Detect which cell encompasses the target text, then output its [X, Y] center coordinate. 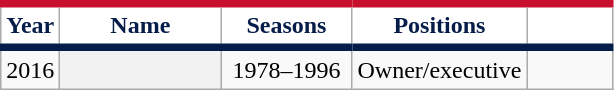
Seasons [286, 26]
Positions [440, 26]
Year [30, 26]
Name [140, 26]
1978–1996 [286, 68]
Owner/executive [440, 68]
2016 [30, 68]
